Detect which cell encompasses the target text, then output its [X, Y] center coordinate. 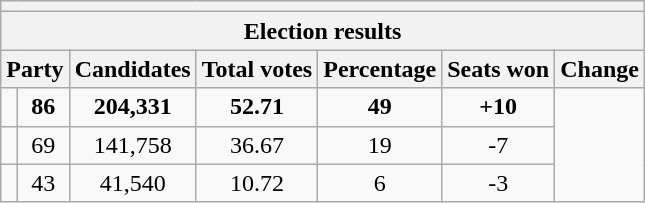
+10 [498, 107]
Election results [323, 31]
-7 [498, 145]
Percentage [380, 69]
Party [35, 69]
69 [43, 145]
204,331 [132, 107]
41,540 [132, 183]
Seats won [498, 69]
-3 [498, 183]
86 [43, 107]
19 [380, 145]
43 [43, 183]
49 [380, 107]
6 [380, 183]
Change [600, 69]
36.67 [257, 145]
Total votes [257, 69]
52.71 [257, 107]
10.72 [257, 183]
141,758 [132, 145]
Candidates [132, 69]
